Locate the cell with the specified text and output its [X, Y] center coordinate. 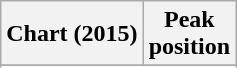
Peakposition [189, 34]
Chart (2015) [72, 34]
